Pinpoint the cell where the given text exists, returning its [x, y] midpoint coordinate. 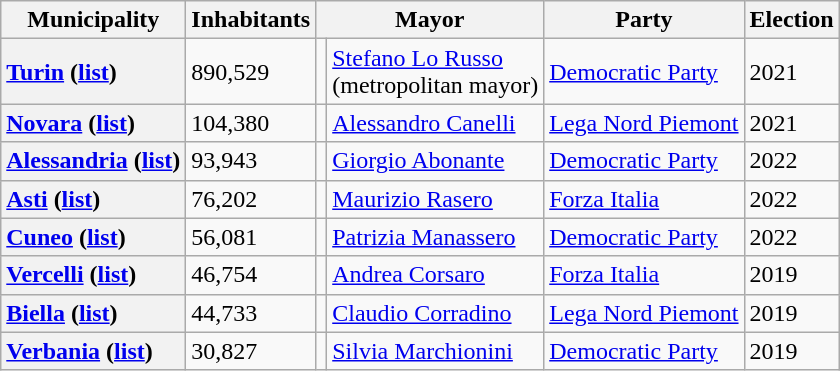
Municipality [94, 20]
Silvia Marchionini [436, 351]
Asti (list) [94, 199]
56,081 [251, 237]
Verbania (list) [94, 351]
Maurizio Rasero [436, 199]
Alessandria (list) [94, 161]
Stefano Lo Russo(metropolitan mayor) [436, 72]
Alessandro Canelli [436, 123]
46,754 [251, 275]
Vercelli (list) [94, 275]
Cuneo (list) [94, 237]
Novara (list) [94, 123]
Party [644, 20]
Biella (list) [94, 313]
104,380 [251, 123]
76,202 [251, 199]
Inhabitants [251, 20]
Patrizia Manassero [436, 237]
Mayor [430, 20]
93,943 [251, 161]
Giorgio Abonante [436, 161]
Andrea Corsaro [436, 275]
44,733 [251, 313]
Claudio Corradino [436, 313]
30,827 [251, 351]
890,529 [251, 72]
Turin (list) [94, 72]
Election [792, 20]
